Determine the (x, y) coordinate at the center of the cell enclosing the given text.  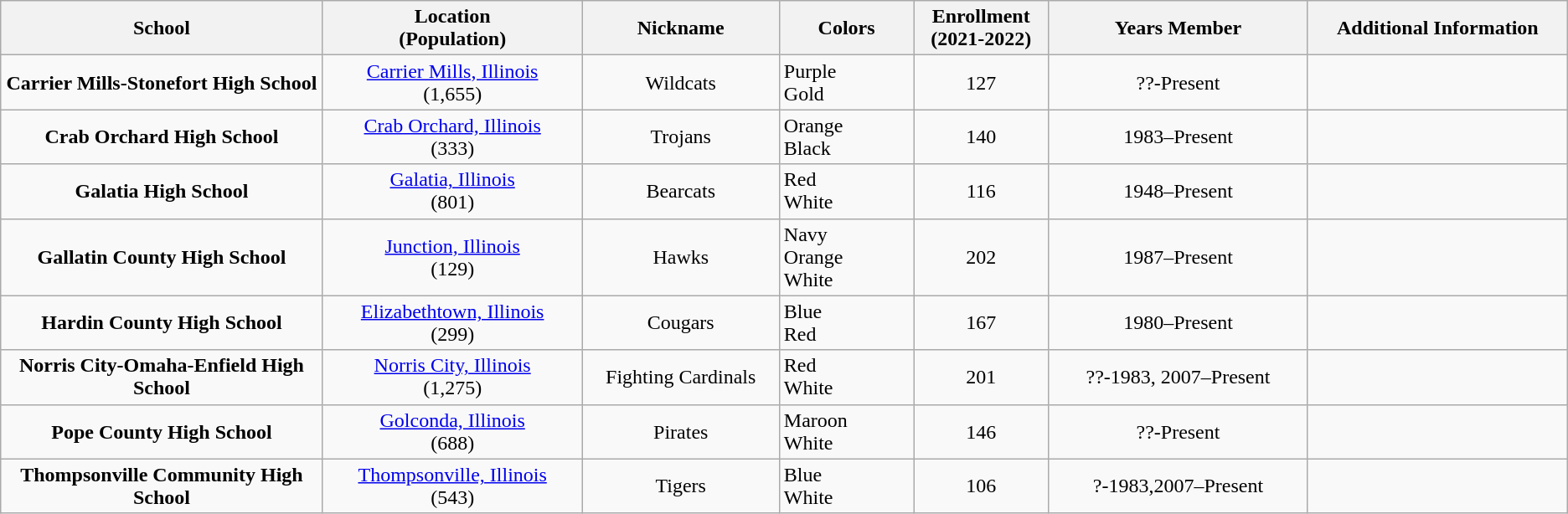
Golconda, Illinois(688) (452, 432)
1948–Present (1179, 191)
127 (982, 82)
1987–Present (1179, 257)
Additional Information (1437, 28)
167 (982, 323)
Pirates (680, 432)
Purple Gold (846, 82)
School (162, 28)
Nickname (680, 28)
Norris City-Omaha-Enfield High School (162, 377)
Blue Red (846, 323)
1980–Present (1179, 323)
Junction, Illinois(129) (452, 257)
Galatia, Illinois(801) (452, 191)
116 (982, 191)
Thompsonville Community High School (162, 486)
Elizabethtown, Illinois(299) (452, 323)
Carrier Mills-Stonefort High School (162, 82)
Hawks (680, 257)
Gallatin County High School (162, 257)
Bearcats (680, 191)
Fighting Cardinals (680, 377)
Colors (846, 28)
Norris City, Illinois(1,275) (452, 377)
Wildcats (680, 82)
Location(Population) (452, 28)
140 (982, 137)
1983–Present (1179, 137)
201 (982, 377)
Trojans (680, 137)
?-1983,2007–Present (1179, 486)
Hardin County High School (162, 323)
Blue White (846, 486)
Tigers (680, 486)
Pope County High School (162, 432)
Years Member (1179, 28)
Enrollment(2021-2022) (982, 28)
106 (982, 486)
Galatia High School (162, 191)
??-1983, 2007–Present (1179, 377)
Maroon White (846, 432)
Navy Orange White (846, 257)
Orange Black (846, 137)
Crab Orchard High School (162, 137)
Thompsonville, Illinois(543) (452, 486)
202 (982, 257)
146 (982, 432)
Carrier Mills, Illinois(1,655) (452, 82)
Cougars (680, 323)
Crab Orchard, Illinois(333) (452, 137)
